From the cell containing the given text, extract its center point as [x, y] coordinate. 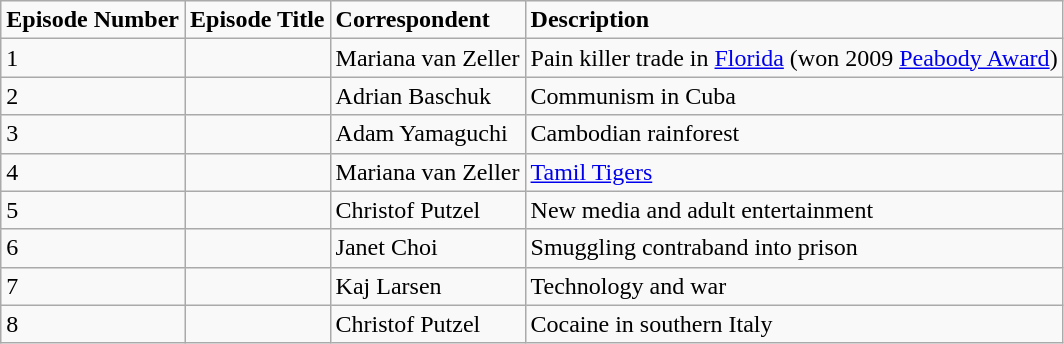
3 [93, 134]
Pain killer trade in Florida (won 2009 Peabody Award) [794, 58]
7 [93, 286]
Cocaine in southern Italy [794, 324]
Cambodian rainforest [794, 134]
Episode Title [257, 20]
Description [794, 20]
8 [93, 324]
Kaj Larsen [428, 286]
5 [93, 210]
Technology and war [794, 286]
Adam Yamaguchi [428, 134]
New media and adult entertainment [794, 210]
Communism in Cuba [794, 96]
Tamil Tigers [794, 172]
Episode Number [93, 20]
2 [93, 96]
Smuggling contraband into prison [794, 248]
Adrian Baschuk [428, 96]
6 [93, 248]
4 [93, 172]
Correspondent [428, 20]
1 [93, 58]
Janet Choi [428, 248]
